Find where the given text appears and provide that cell's center as (X, Y) coordinate. 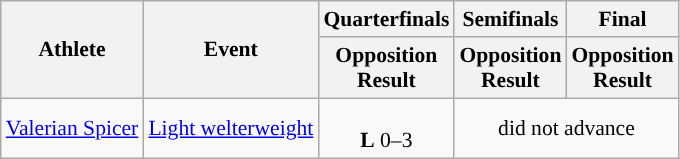
Final (622, 19)
Quarterfinals (386, 19)
Valerian Spicer (72, 128)
L 0–3 (386, 128)
Semifinals (510, 19)
did not advance (566, 128)
Event (230, 50)
Light welterweight (230, 128)
Athlete (72, 50)
